Detect which cell encompasses the target text, then output its [x, y] center coordinate. 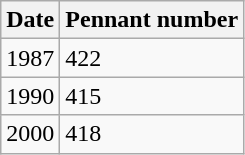
2000 [30, 134]
1990 [30, 96]
Pennant number [152, 20]
Date [30, 20]
418 [152, 134]
422 [152, 58]
1987 [30, 58]
415 [152, 96]
